For the text-containing cell, return its midpoint in (X, Y) coordinate format. 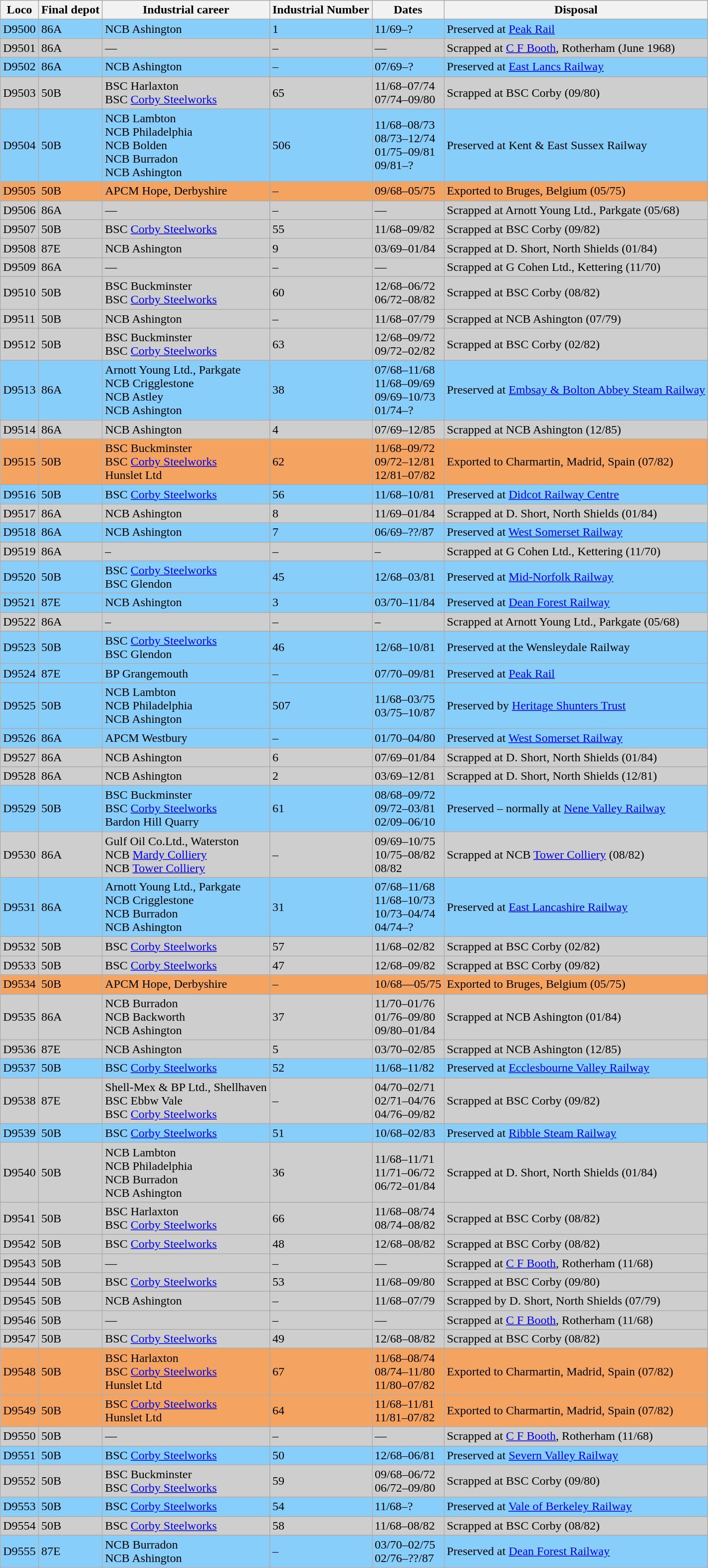
59 (320, 1481)
31 (320, 907)
D9511 (19, 319)
NCB LambtonNCB Philadelphia NCB Burradon NCB Ashington (186, 1172)
Arnott Young Ltd., Parkgate NCB Crigglestone NCB Burradon NCB Ashington (186, 907)
Preserved at East Lancashire Railway (576, 907)
11/70–01/76 01/76–09/80 09/80–01/84 (408, 1017)
D9518 (19, 532)
51 (320, 1133)
11/68–08/73 08/73–12/74 01/75–09/81 09/81–? (408, 145)
D9548 (19, 1371)
D9501 (19, 48)
D9543 (19, 1263)
62 (320, 462)
11/68–08/82 (408, 1526)
08/68–09/72 09/72–03/81 02/09–06/10 (408, 809)
Preserved at the Wensleydale Railway (576, 648)
Preserved at Mid-Norfolk Railway (576, 577)
Preserved at Severn Valley Railway (576, 1455)
D9534 (19, 984)
1 (320, 29)
09/68–06/72 06/72–09/80 (408, 1481)
46 (320, 648)
7 (320, 532)
54 (320, 1507)
11/68–09/80 (408, 1282)
Preserved – normally at Nene Valley Railway (576, 809)
D9528 (19, 776)
67 (320, 1371)
37 (320, 1017)
63 (320, 344)
11/68–? (408, 1507)
Preserved at East Lancs Railway (576, 67)
Preserved at Kent & East Sussex Railway (576, 145)
D9553 (19, 1507)
07/69–01/84 (408, 757)
Arnott Young Ltd., Parkgate NCB Crigglestone NCB Astley NCB Ashington (186, 390)
D9526 (19, 738)
11/68–11/81 11/81–07/82 (408, 1411)
D9542 (19, 1244)
D9513 (19, 390)
D9500 (19, 29)
D9555 (19, 1552)
D9531 (19, 907)
D9510 (19, 292)
12/68–03/81 (408, 577)
6 (320, 757)
03/70–11/84 (408, 603)
11/68–09/82 (408, 229)
10/68–02/83 (408, 1133)
07/69–? (408, 67)
D9539 (19, 1133)
12/68–09/72 09/72–02/82 (408, 344)
3 (320, 603)
Preserved at Embsay & Bolton Abbey Steam Railway (576, 390)
NCB Lambton NCB Philadelphia NCB Bolden NCB Burradon NCB Ashington (186, 145)
07/69–12/85 (408, 430)
4 (320, 430)
D9514 (19, 430)
Scrapped at D. Short, North Shields (12/81) (576, 776)
12/68–09/82 (408, 965)
65 (320, 93)
D9512 (19, 344)
45 (320, 577)
07/68–11/68 11/68–10/73 10/73–04/74 04/74–? (408, 907)
507 (320, 705)
50 (320, 1455)
Preserved by Heritage Shunters Trust (576, 705)
Dates (408, 10)
11/68–07/74 07/74–09/80 (408, 93)
D9554 (19, 1526)
11/68–08/74 08/74–11/80 11/80–07/82 (408, 1371)
07/70–09/81 (408, 673)
D9507 (19, 229)
D9537 (19, 1068)
D9547 (19, 1339)
APCM Westbury (186, 738)
57 (320, 946)
Industrial career (186, 10)
Industrial Number (320, 10)
D9522 (19, 622)
12/68–06/72 06/72–08/82 (408, 292)
47 (320, 965)
Scrapped at NCB Ashington (07/79) (576, 319)
36 (320, 1172)
D9521 (19, 603)
D9524 (19, 673)
11/68–11/71 11/71–06/72 06/72–01/84 (408, 1172)
D9546 (19, 1320)
D9506 (19, 210)
61 (320, 809)
11/68–09/72 09/72–12/81 12/81–07/82 (408, 462)
D9508 (19, 248)
BSC Corby SteelworksHunslet Ltd (186, 1411)
Disposal (576, 10)
58 (320, 1526)
Shell-Mex & BP Ltd., Shellhaven BSC Ebbw Vale BSC Corby Steelworks (186, 1101)
52 (320, 1068)
38 (320, 390)
Scrapped at NCB Ashington (01/84) (576, 1017)
D9552 (19, 1481)
Scrapped at C F Booth, Rotherham (June 1968) (576, 48)
D9541 (19, 1218)
D9529 (19, 809)
55 (320, 229)
Loco (19, 10)
03/69–01/84 (408, 248)
BP Grangemouth (186, 673)
11/68–11/82 (408, 1068)
D9505 (19, 191)
Preserved at Didcot Railway Centre (576, 494)
5 (320, 1049)
Scrapped at NCB Tower Colliery (08/82) (576, 855)
D9540 (19, 1172)
D9502 (19, 67)
09/68–05/75 (408, 191)
D9549 (19, 1411)
66 (320, 1218)
12/68–06/81 (408, 1455)
D9535 (19, 1017)
60 (320, 292)
Scrapped by D. Short, North Shields (07/79) (576, 1301)
BSC Buckminster BSC Corby SteelworksBardon Hill Quarry (186, 809)
D9544 (19, 1282)
D9520 (19, 577)
11/69–? (408, 29)
07/68–11/68 11/68–09/69 09/69–10/73 01/74–? (408, 390)
Preserved at Ecclesbourne Valley Railway (576, 1068)
11/68–10/81 (408, 494)
03/69–12/81 (408, 776)
03/70–02/75 02/76–??/87 (408, 1552)
D9516 (19, 494)
D9536 (19, 1049)
D9523 (19, 648)
D9545 (19, 1301)
D9525 (19, 705)
D9527 (19, 757)
NCB Burradon NCB Ashington (186, 1552)
D9533 (19, 965)
NCB Burradon NCB Backworth NCB Ashington (186, 1017)
64 (320, 1411)
04/70–02/71 02/71–04/76 04/76–09/82 (408, 1101)
10/68—05/75 (408, 984)
D9517 (19, 513)
49 (320, 1339)
11/68–02/82 (408, 946)
12/68–10/81 (408, 648)
2 (320, 776)
D9515 (19, 462)
11/68–03/75 03/75–10/87 (408, 705)
03/70–02/85 (408, 1049)
56 (320, 494)
BSC Harlaxton BSC Corby SteelworksHunslet Ltd (186, 1371)
NCB LambtonNCB Philadelphia NCB Ashington (186, 705)
09/69–10/75 10/75–08/82 08/82 (408, 855)
Preserved at Vale of Berkeley Railway (576, 1507)
D9503 (19, 93)
11/68–08/74 08/74–08/82 (408, 1218)
8 (320, 513)
D9532 (19, 946)
D9551 (19, 1455)
48 (320, 1244)
53 (320, 1282)
Final depot (70, 10)
Preserved at Ribble Steam Railway (576, 1133)
9 (320, 248)
506 (320, 145)
D9530 (19, 855)
BSC Buckminster BSC Corby Steelworks Hunslet Ltd (186, 462)
01/70–04/80 (408, 738)
D9509 (19, 267)
D9538 (19, 1101)
11/69–01/84 (408, 513)
D9550 (19, 1436)
06/69–??/87 (408, 532)
D9519 (19, 551)
Gulf Oil Co.Ltd., Waterston NCB Mardy CollieryNCB Tower Colliery (186, 855)
D9504 (19, 145)
